Detect which cell encompasses the target text, then output its [x, y] center coordinate. 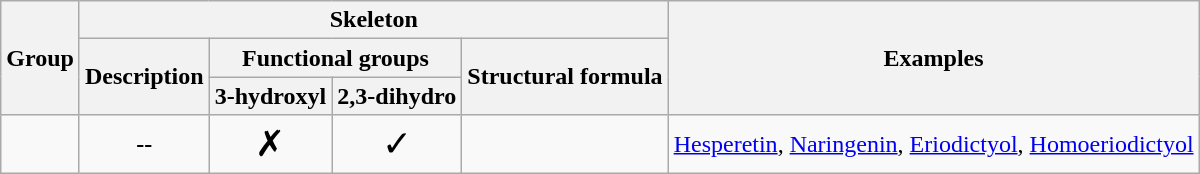
3-hydroxyl [270, 96]
Structural formula [565, 77]
Functional groups [336, 58]
Description [144, 77]
Skeleton [374, 20]
-- [144, 144]
Group [40, 58]
✓ [397, 144]
2,3-dihydro [397, 96]
Hesperetin, Naringenin, Eriodictyol, Homoeriodictyol [934, 144]
Examples [934, 58]
✗ [270, 144]
